Find where the given text appears and provide that cell's center as [x, y] coordinate. 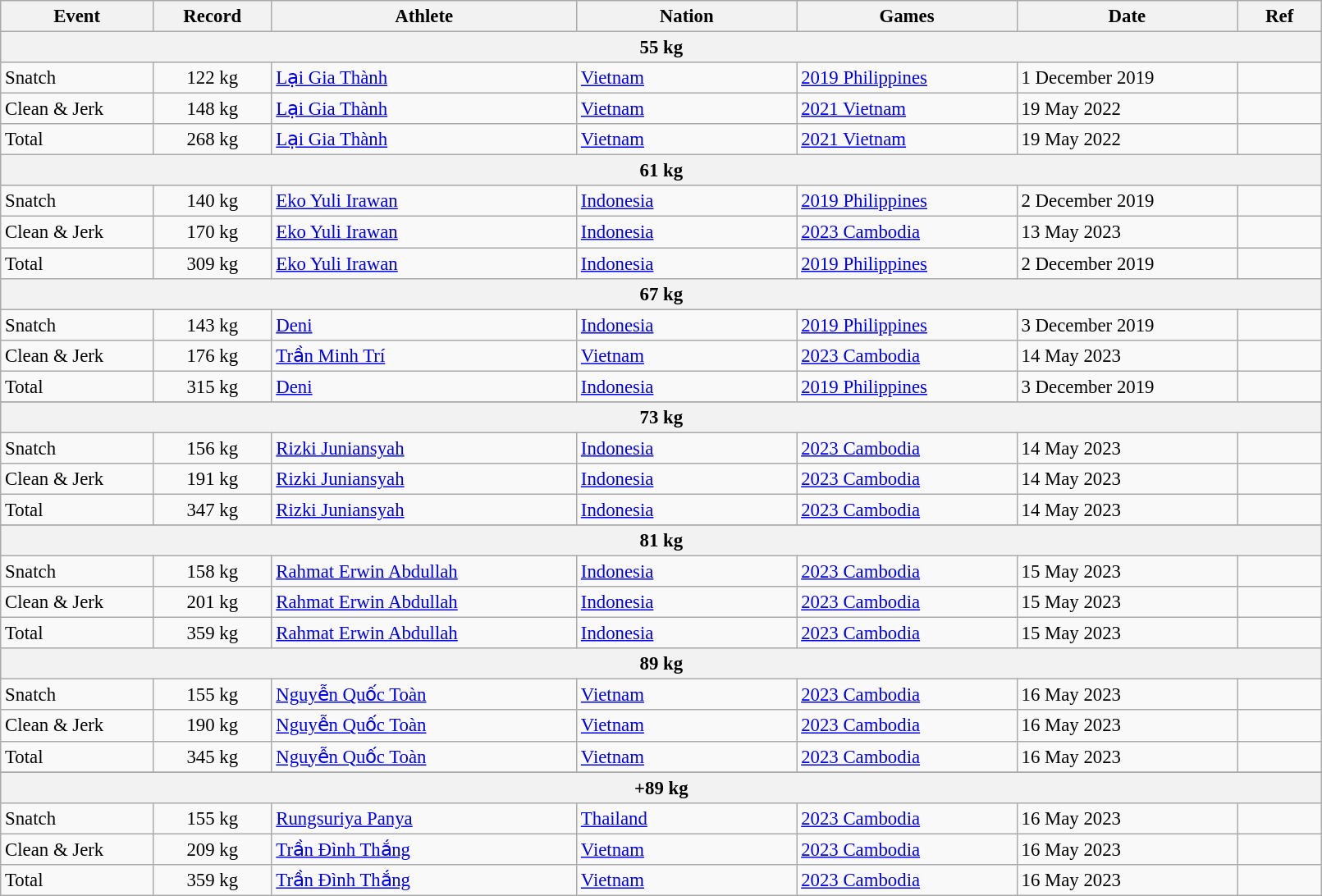
268 kg [213, 139]
55 kg [661, 48]
201 kg [213, 602]
Nation [687, 16]
67 kg [661, 294]
Date [1127, 16]
176 kg [213, 355]
158 kg [213, 572]
Games [907, 16]
345 kg [213, 757]
209 kg [213, 849]
1 December 2019 [1127, 78]
191 kg [213, 479]
Trần Minh Trí [424, 355]
13 May 2023 [1127, 232]
156 kg [213, 448]
89 kg [661, 664]
143 kg [213, 325]
Rungsuriya Panya [424, 818]
+89 kg [661, 788]
347 kg [213, 510]
61 kg [661, 171]
148 kg [213, 109]
81 kg [661, 541]
315 kg [213, 386]
73 kg [661, 418]
190 kg [213, 726]
140 kg [213, 201]
Record [213, 16]
Event [77, 16]
122 kg [213, 78]
Thailand [687, 818]
309 kg [213, 263]
170 kg [213, 232]
Athlete [424, 16]
Ref [1280, 16]
